Output the [X, Y] coordinate of the center of the cell containing the given text.  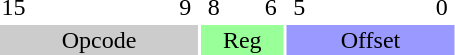
Reg [242, 40]
Opcode [99, 40]
Offset [370, 40]
